Capture the cell that displays the provided text and extract its [x, y] central coordinate. 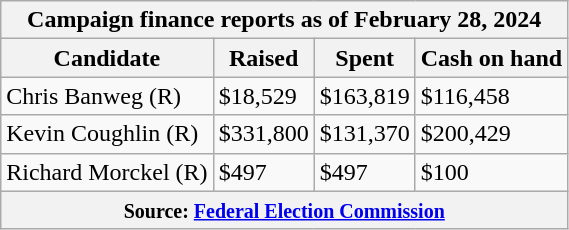
$131,370 [364, 134]
Chris Banweg (R) [107, 96]
Kevin Coughlin (R) [107, 134]
$116,458 [491, 96]
Richard Morckel (R) [107, 172]
Source: Federal Election Commission [284, 210]
Campaign finance reports as of February 28, 2024 [284, 20]
Raised [264, 58]
Candidate [107, 58]
$163,819 [364, 96]
Cash on hand [491, 58]
$18,529 [264, 96]
$100 [491, 172]
Spent [364, 58]
$331,800 [264, 134]
$200,429 [491, 134]
